Detect which cell encompasses the target text, then output its (x, y) center coordinate. 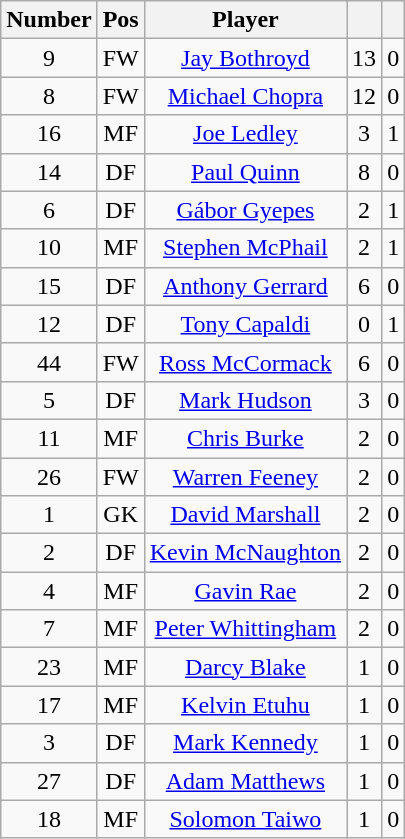
9 (49, 58)
4 (49, 591)
Gábor Gyepes (245, 210)
Stephen McPhail (245, 248)
15 (49, 286)
Joe Ledley (245, 134)
26 (49, 477)
Pos (120, 20)
Chris Burke (245, 438)
Kevin McNaughton (245, 553)
Darcy Blake (245, 667)
Solomon Taiwo (245, 819)
Tony Capaldi (245, 324)
Number (49, 20)
Gavin Rae (245, 591)
Player (245, 20)
17 (49, 705)
David Marshall (245, 515)
Michael Chopra (245, 96)
Ross McCormack (245, 362)
7 (49, 629)
Jay Bothroyd (245, 58)
5 (49, 400)
23 (49, 667)
10 (49, 248)
Peter Whittingham (245, 629)
Kelvin Etuhu (245, 705)
16 (49, 134)
Paul Quinn (245, 172)
GK (120, 515)
44 (49, 362)
Mark Hudson (245, 400)
13 (364, 58)
Adam Matthews (245, 781)
27 (49, 781)
11 (49, 438)
Warren Feeney (245, 477)
Anthony Gerrard (245, 286)
Mark Kennedy (245, 743)
18 (49, 819)
14 (49, 172)
